Return the [x, y] coordinate for the center point of the cell that contains the specified text.  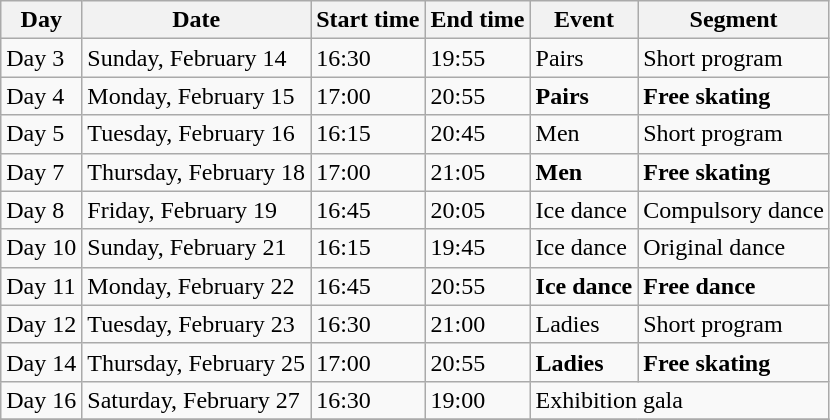
End time [478, 20]
Day 4 [42, 96]
Event [584, 20]
19:55 [478, 58]
Thursday, February 25 [196, 362]
Saturday, February 27 [196, 400]
Segment [734, 20]
Day 10 [42, 248]
Exhibition gala [680, 400]
Day [42, 20]
19:00 [478, 400]
Original dance [734, 248]
21:05 [478, 172]
Day 8 [42, 210]
Tuesday, February 23 [196, 324]
Sunday, February 21 [196, 248]
20:45 [478, 134]
Thursday, February 18 [196, 172]
Day 3 [42, 58]
20:05 [478, 210]
Day 14 [42, 362]
Compulsory dance [734, 210]
19:45 [478, 248]
Date [196, 20]
Day 11 [42, 286]
Day 12 [42, 324]
Monday, February 15 [196, 96]
Start time [368, 20]
Tuesday, February 16 [196, 134]
Free dance [734, 286]
Day 7 [42, 172]
21:00 [478, 324]
Friday, February 19 [196, 210]
Monday, February 22 [196, 286]
Day 5 [42, 134]
Sunday, February 14 [196, 58]
Day 16 [42, 400]
